Find where the given text appears and provide that cell's center as [x, y] coordinate. 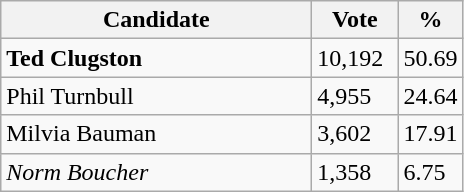
3,602 [355, 134]
6.75 [430, 172]
Ted Clugston [156, 58]
10,192 [355, 58]
Candidate [156, 20]
24.64 [430, 96]
50.69 [430, 58]
4,955 [355, 96]
17.91 [430, 134]
Norm Boucher [156, 172]
Vote [355, 20]
1,358 [355, 172]
Phil Turnbull [156, 96]
Milvia Bauman [156, 134]
% [430, 20]
